Scan for the cell matching the given text and deliver its (X, Y) coordinate at center. 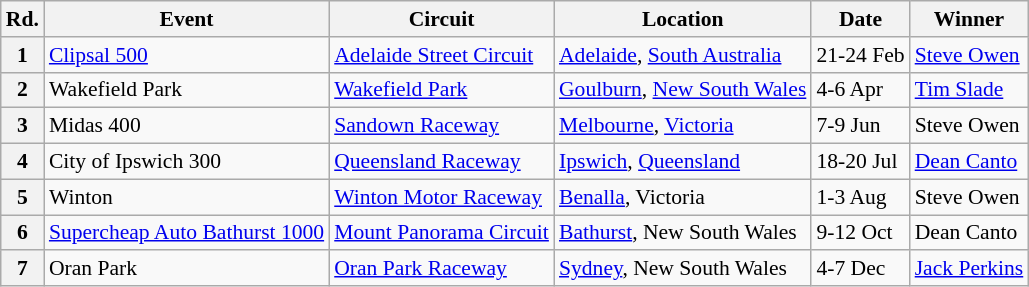
5 (22, 197)
City of Ipswich 300 (186, 162)
Clipsal 500 (186, 55)
3 (22, 126)
Midas 400 (186, 126)
Queensland Raceway (442, 162)
21-24 Feb (860, 55)
9-12 Oct (860, 233)
Date (860, 19)
Oran Park (186, 269)
Sydney, New South Wales (682, 269)
Benalla, Victoria (682, 197)
Bathurst, New South Wales (682, 233)
Oran Park Raceway (442, 269)
Tim Slade (970, 90)
Sandown Raceway (442, 126)
7 (22, 269)
Rd. (22, 19)
4 (22, 162)
Circuit (442, 19)
Melbourne, Victoria (682, 126)
Location (682, 19)
Adelaide, South Australia (682, 55)
1-3 Aug (860, 197)
2 (22, 90)
4-7 Dec (860, 269)
18-20 Jul (860, 162)
Winner (970, 19)
Ipswich, Queensland (682, 162)
6 (22, 233)
Mount Panorama Circuit (442, 233)
1 (22, 55)
Supercheap Auto Bathurst 1000 (186, 233)
4-6 Apr (860, 90)
Winton (186, 197)
Adelaide Street Circuit (442, 55)
7-9 Jun (860, 126)
Goulburn, New South Wales (682, 90)
Jack Perkins (970, 269)
Event (186, 19)
Winton Motor Raceway (442, 197)
